Pinpoint the cell where the given text exists, returning its (X, Y) midpoint coordinate. 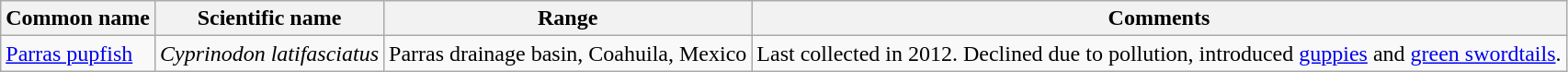
Cyprinodon latifasciatus (268, 54)
Scientific name (268, 18)
Last collected in 2012. Declined due to pollution, introduced guppies and green swordtails. (1159, 54)
Comments (1159, 18)
Parras pupfish (78, 54)
Common name (78, 18)
Range (568, 18)
Parras drainage basin, Coahuila, Mexico (568, 54)
